From the cell containing the given text, extract its center point as (x, y) coordinate. 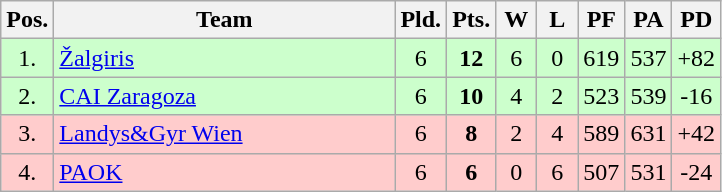
2. (28, 96)
507 (602, 172)
CAI Zaragoza (224, 96)
531 (648, 172)
539 (648, 96)
10 (472, 96)
Team (224, 20)
Pts. (472, 20)
523 (602, 96)
PAOK (224, 172)
4. (28, 172)
-24 (696, 172)
3. (28, 134)
PF (602, 20)
631 (648, 134)
Pos. (28, 20)
Žalgiris (224, 58)
+42 (696, 134)
+82 (696, 58)
L (558, 20)
537 (648, 58)
589 (602, 134)
619 (602, 58)
Pld. (421, 20)
1. (28, 58)
Landys&Gyr Wien (224, 134)
12 (472, 58)
8 (472, 134)
PA (648, 20)
W (516, 20)
PD (696, 20)
-16 (696, 96)
